Provide the [X, Y] coordinate of the cell's center where the given text is located.  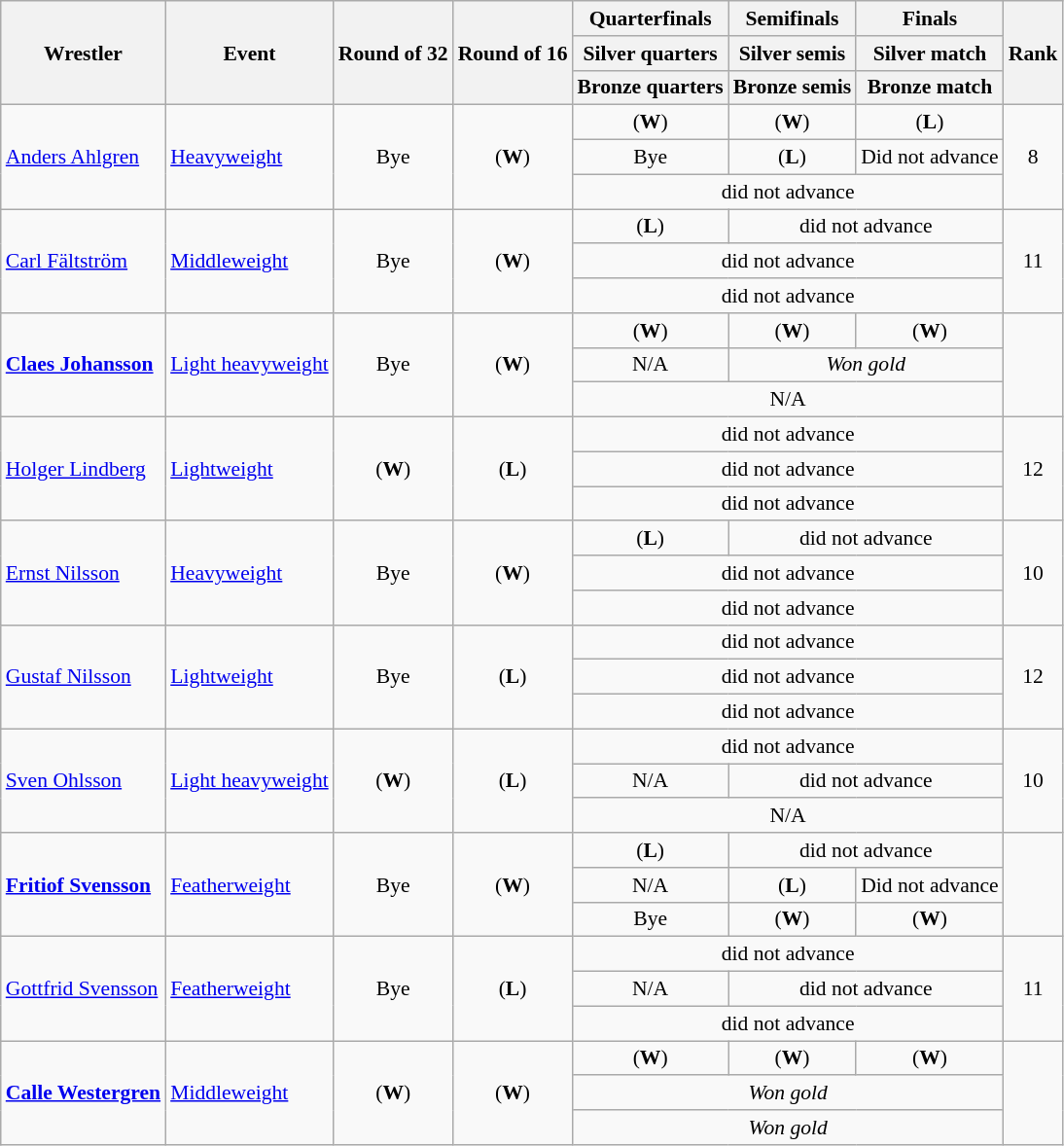
Sven Ohlsson [84, 780]
Wrestler [84, 53]
Calle Westergren [84, 1093]
Finals [930, 18]
Claes Johansson [84, 366]
Silver semis [792, 54]
Gustaf Nilsson [84, 677]
Silver quarters [651, 54]
Event [249, 53]
Holger Lindberg [84, 469]
8 [1033, 158]
Bronze match [930, 88]
Fritiof Svensson [84, 885]
Silver match [930, 54]
Round of 32 [393, 53]
Anders Ahlgren [84, 158]
Semifinals [792, 18]
Round of 16 [514, 53]
Quarterfinals [651, 18]
Bronze semis [792, 88]
Carl Fältström [84, 261]
Bronze quarters [651, 88]
Rank [1033, 53]
Ernst Nilsson [84, 574]
Gottfrid Svensson [84, 988]
